From the cell containing the given text, extract its center point as (x, y) coordinate. 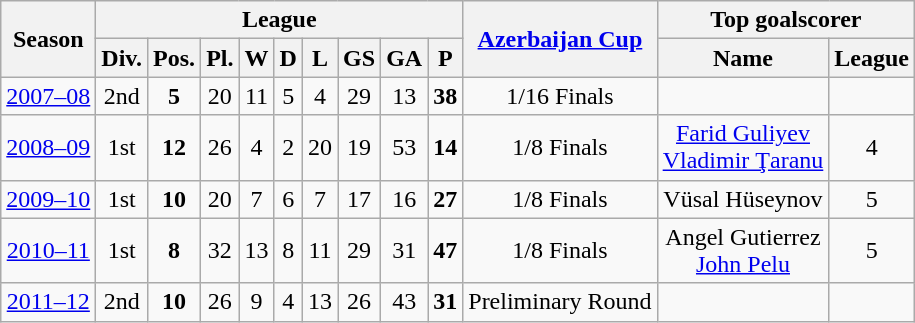
14 (446, 148)
19 (360, 148)
2009–10 (48, 199)
16 (404, 199)
2 (288, 148)
Top goalscorer (786, 20)
17 (360, 199)
Season (48, 39)
6 (288, 199)
Pl. (220, 58)
9 (256, 302)
43 (404, 302)
47 (446, 250)
2011–12 (48, 302)
L (320, 58)
38 (446, 96)
Name (743, 58)
Vüsal Hüseynov (743, 199)
D (288, 58)
27 (446, 199)
Azerbaijan Cup (560, 39)
Pos. (174, 58)
2010–11 (48, 250)
Angel Gutierrez John Pelu (743, 250)
2007–08 (48, 96)
W (256, 58)
32 (220, 250)
P (446, 58)
2008–09 (48, 148)
GA (404, 58)
Farid Guliyev Vladimir Ţaranu (743, 148)
12 (174, 148)
1/16 Finals (560, 96)
Div. (122, 58)
GS (360, 58)
53 (404, 148)
Preliminary Round (560, 302)
